Pinpoint the cell where the given text exists, returning its (X, Y) midpoint coordinate. 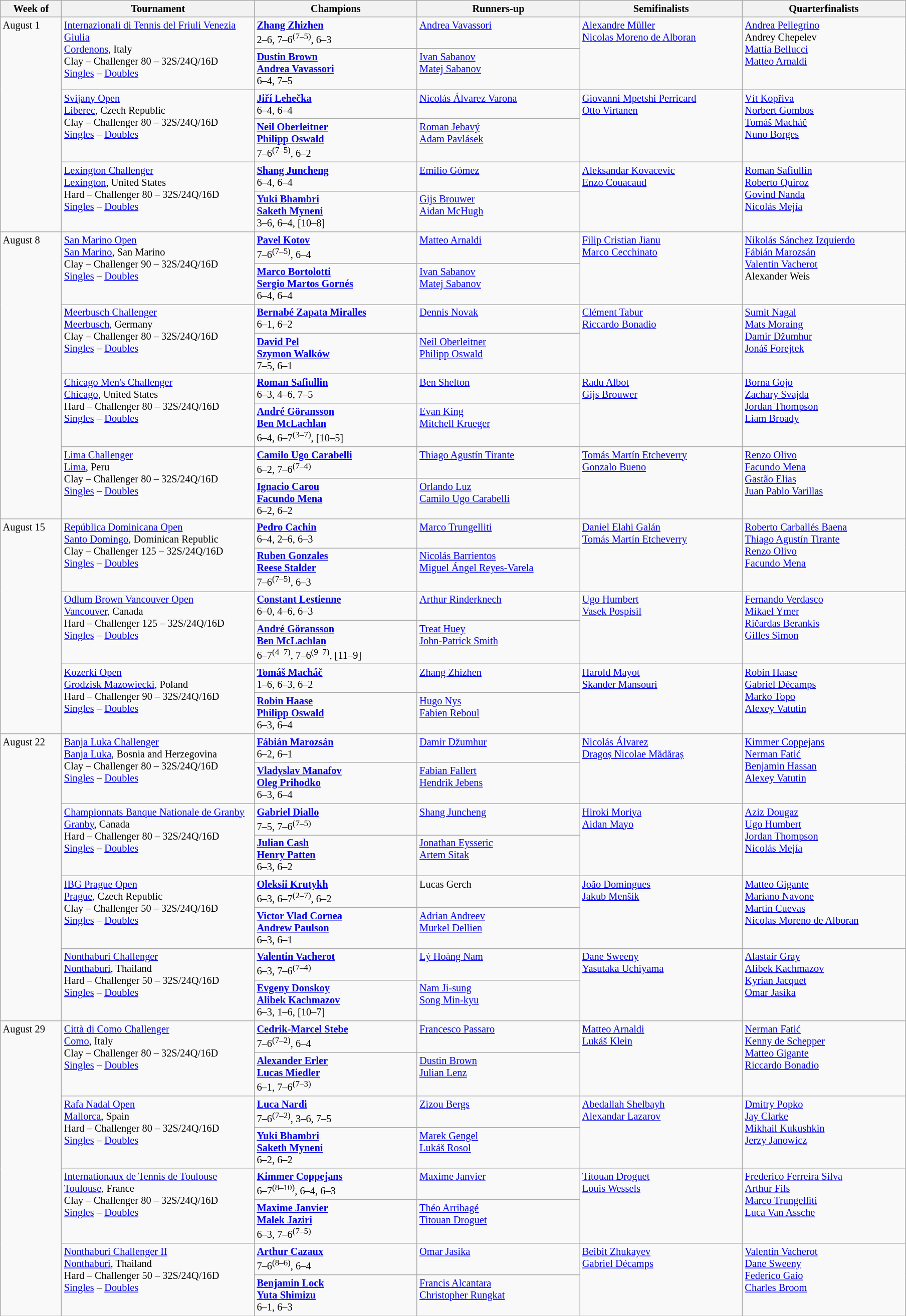
Cedrik-Marcel Stebe7–6(7–2), 6–4 (336, 1036)
August 8 (31, 376)
Radu Albot Gijs Brouwer (661, 410)
Matteo Gigante Mariano Navone Martín Cuevas Nicolas Moreno de Alboran (824, 912)
Daniel Elahi Galán Tomás Martín Etcheverry (661, 555)
Gijs Brouwer Aidan McHugh (498, 211)
Francis Alcantara Christopher Rungkat (498, 1295)
Alastair Gray Alibek Kachmazov Kyrian Jacquet Omar Jasika (824, 985)
Roberto Carballés Baena Thiago Agustín Tirante Renzo Olivo Facundo Mena (824, 555)
Nikolás Sánchez Izquierdo Fábián Marozsán Valentin Vacherot Alexander Weis (824, 269)
Arthur Rinderknech (498, 606)
Victor Vlad Cornea Andrew Paulson6–3, 6–1 (336, 928)
Roman Jebavý Adam Pavlásek (498, 140)
Titouan Droguet Louis Wessels (661, 1206)
Roman Safiullin6–3, 4–6, 7–5 (336, 388)
Lima ChallengerLima, Peru Clay – Challenger 80 – 32S/24Q/16DSingles – Doubles (158, 483)
Tomáš Macháč1–6, 6–3, 6–2 (336, 678)
Internationaux de Tennis de ToulouseToulouse, France Clay – Challenger 80 – 32S/24Q/16DSingles – Doubles (158, 1206)
Evgeny Donskoy Alibek Kachmazov6–3, 1–6, [10–7] (336, 1000)
Arthur Cazaux7–6(8–6), 6–4 (336, 1259)
Omar Jasika (498, 1259)
Dane Sweeny Yasutaka Uchiyama (661, 985)
Vladyslav Manafov Oleg Prihodko6–3, 6–4 (336, 783)
Valentin Vacherot6–3, 7–6(7–4) (336, 964)
Ignacio Carou Facundo Mena6–2, 6–2 (336, 498)
Ben Shelton (498, 388)
Tournament (158, 9)
André Göransson Ben McLachlan6–7(4–7), 7–6(9–7), [11–9] (336, 642)
Nonthaburi ChallengerNonthaburi, Thailand Hard – Challenger 50 – 32S/24Q/16DSingles – Doubles (158, 985)
Città di Como ChallengerComo, Italy Clay – Challenger 80 – 32S/24Q/16DSingles – Doubles (158, 1058)
Shang Juncheng6–4, 6–4 (336, 176)
Damir Džumhur (498, 748)
João Domingues Jakub Menšík (661, 912)
Fernando Verdasco Mikael Ymer Ričardas Berankis Gilles Simon (824, 627)
Dmitry Popko Jay Clarke Mikhail Kukushkin Jerzy Janowicz (824, 1132)
Pavel Kotov7–6(7–5), 6–4 (336, 247)
Rafa Nadal OpenMallorca, Spain Hard – Challenger 80 – 32S/24Q/16DSingles – Doubles (158, 1132)
Kozerki OpenGrodzisk Mazowiecki, Poland Hard – Challenger 90 – 32S/24Q/16DSingles – Doubles (158, 698)
Fábián Marozsán6–2, 6–1 (336, 748)
Maxime Janvier (498, 1184)
Adrian Andreev Murkel Dellien (498, 928)
Lý Hoàng Nam (498, 964)
Vít Kopřiva Norbert Gombos Tomáš Macháč Nuno Borges (824, 126)
República Dominicana OpenSanto Domingo, Dominican Republic Clay – Challenger 125 – 32S/24Q/16DSingles – Doubles (158, 555)
Quarterfinalists (824, 9)
IBG Prague OpenPrague, Czech Republic Clay – Challenger 50 – 32S/24Q/16DSingles – Doubles (158, 912)
San Marino OpenSan Marino, San Marino Clay – Challenger 90 – 32S/24Q/16DSingles – Doubles (158, 269)
Théo Arribagé Titouan Droguet (498, 1221)
Valentin Vacherot Dane Sweeny Federico Gaio Charles Broom (824, 1279)
Treat Huey John-Patrick Smith (498, 642)
Hiroki Moriya Aidan Mayo (661, 840)
Odlum Brown Vancouver OpenVancouver, Canada Hard – Challenger 125 – 32S/24Q/16DSingles – Doubles (158, 627)
Fabian Fallert Hendrik Jebens (498, 783)
Nicolás Álvarez Dragoș Nicolae Mădăraș (661, 768)
Borna Gojo Zachary Svajda Jordan Thompson Liam Broady (824, 410)
Giovanni Mpetshi Perricard Otto Virtanen (661, 126)
Nonthaburi Challenger IINonthaburi, Thailand Hard – Challenger 50 – 32S/24Q/16DSingles – Doubles (158, 1279)
Matteo Arnaldi (498, 247)
Nam Ji-sung Song Min-kyu (498, 1000)
Andrea Vavassori (498, 33)
Orlando Luz Camilo Ugo Carabelli (498, 498)
Francesco Passaro (498, 1036)
Marco Bortolotti Sergio Martos Gornés6–4, 6–4 (336, 284)
Runners-up (498, 9)
Zhang Zhizhen2–6, 7–6(7–5), 6–3 (336, 33)
Kimmer Coppejans Nerman Fatić Benjamin Hassan Alexey Vatutin (824, 768)
Constant Lestienne6–0, 4–6, 6–3 (336, 606)
Marek Gengel Lukáš Rosol (498, 1148)
Nicolás Barrientos Miguel Ángel Reyes-Varela (498, 569)
Ruben Gonzales Reese Stalder7–6(7–5), 6–3 (336, 569)
Gabriel Diallo7–5, 7–6(7–5) (336, 820)
Harold Mayot Skander Mansouri (661, 698)
David Pel Szymon Walków7–5, 6–1 (336, 354)
Abedallah Shelbayh Alexandar Lazarov (661, 1132)
Svijany OpenLiberec, Czech Republic Clay – Challenger 80 – 32S/24Q/16DSingles – Doubles (158, 126)
Bernabé Zapata Miralles6–1, 6–2 (336, 319)
Jiří Lehečka6–4, 6–4 (336, 104)
Luca Nardi7–6(7–2), 3–6, 7–5 (336, 1111)
Alexander Erler Lucas Miedler6–1, 7–6(7–3) (336, 1074)
Frederico Ferreira Silva Arthur Fils Marco Trungelliti Luca Van Assche (824, 1206)
Dennis Novak (498, 319)
Jonathan Eysseric Artem Sitak (498, 855)
Robin Haase Philipp Oswald6–3, 6–4 (336, 713)
August 1 (31, 124)
Yuki Bhambri Saketh Myneni6–2, 6–2 (336, 1148)
Thiago Agustín Tirante (498, 462)
Champions (336, 9)
Robin Haase Gabriel Décamps Marko Topo Alexey Vatutin (824, 698)
Pedro Cachin6–4, 2–6, 6–3 (336, 534)
Julian Cash Henry Patten6–3, 6–2 (336, 855)
Neil Oberleitner Philipp Oswald7–6(7–5), 6–2 (336, 140)
Maxime Janvier Malek Jaziri6–3, 7–6(7–5) (336, 1221)
Semifinalists (661, 9)
Emilio Gómez (498, 176)
André Göransson Ben McLachlan6–4, 6–7(3–7), [10–5] (336, 425)
Matteo Arnaldi Lukáš Klein (661, 1058)
Dustin Brown Andrea Vavassori6–4, 7–5 (336, 69)
Nicolás Álvarez Varona (498, 104)
Andrea Pellegrino Andrey Chepelev Mattia Bellucci Matteo Arnaldi (824, 53)
Meerbusch ChallengerMeerbusch, Germany Clay – Challenger 80 – 32S/24Q/16DSingles – Doubles (158, 339)
Zhang Zhizhen (498, 678)
Benjamin Lock Yuta Shimizu6–1, 6–3 (336, 1295)
Marco Trungelliti (498, 534)
Sumit Nagal Mats Moraing Damir Džumhur Jonáš Forejtek (824, 339)
Aziz Dougaz Ugo Humbert Jordan Thompson Nicolás Mejía (824, 840)
Evan King Mitchell Krueger (498, 425)
Shang Juncheng (498, 820)
Roman Safiullin Roberto Quiroz Govind Nanda Nicolás Mejía (824, 196)
Filip Cristian Jianu Marco Cecchinato (661, 269)
Internazionali di Tennis del Friuli Venezia GiuliaCordenons, Italy Clay – Challenger 80 – 32S/24Q/16DSingles – Doubles (158, 53)
Lexington ChallengerLexington, United States Hard – Challenger 80 – 32S/24Q/16DSingles – Doubles (158, 196)
Renzo Olivo Facundo Mena Gastão Elias Juan Pablo Varillas (824, 483)
Ugo Humbert Vasek Pospisil (661, 627)
Oleksii Krutykh6–3, 6–7(2–7), 6–2 (336, 892)
August 22 (31, 877)
August 15 (31, 626)
Week of (31, 9)
Camilo Ugo Carabelli6–2, 7–6(7–4) (336, 462)
Beibit Zhukayev Gabriel Décamps (661, 1279)
Lucas Gerch (498, 892)
Zizou Bergs (498, 1111)
Alexandre Müller Nicolas Moreno de Alboran (661, 53)
Nerman Fatić Kenny de Schepper Matteo Gigante Riccardo Bonadio (824, 1058)
Dustin Brown Julian Lenz (498, 1074)
Hugo Nys Fabien Reboul (498, 713)
Chicago Men's ChallengerChicago, United States Hard – Challenger 80 – 32S/24Q/16DSingles – Doubles (158, 410)
Clément Tabur Riccardo Bonadio (661, 339)
Tomás Martín Etcheverry Gonzalo Bueno (661, 483)
Kimmer Coppejans6–7(8–10), 6–4, 6–3 (336, 1184)
August 29 (31, 1168)
Yuki Bhambri Saketh Myneni3–6, 6–4, [10–8] (336, 211)
Aleksandar Kovacevic Enzo Couacaud (661, 196)
Neil Oberleitner Philipp Oswald (498, 354)
Championnats Banque Nationale de GranbyGranby, Canada Hard – Challenger 80 – 32S/24Q/16DSingles – Doubles (158, 840)
Banja Luka ChallengerBanja Luka, Bosnia and Herzegovina Clay – Challenger 80 – 32S/24Q/16DSingles – Doubles (158, 768)
